Scan for the cell matching the given text and deliver its (x, y) coordinate at center. 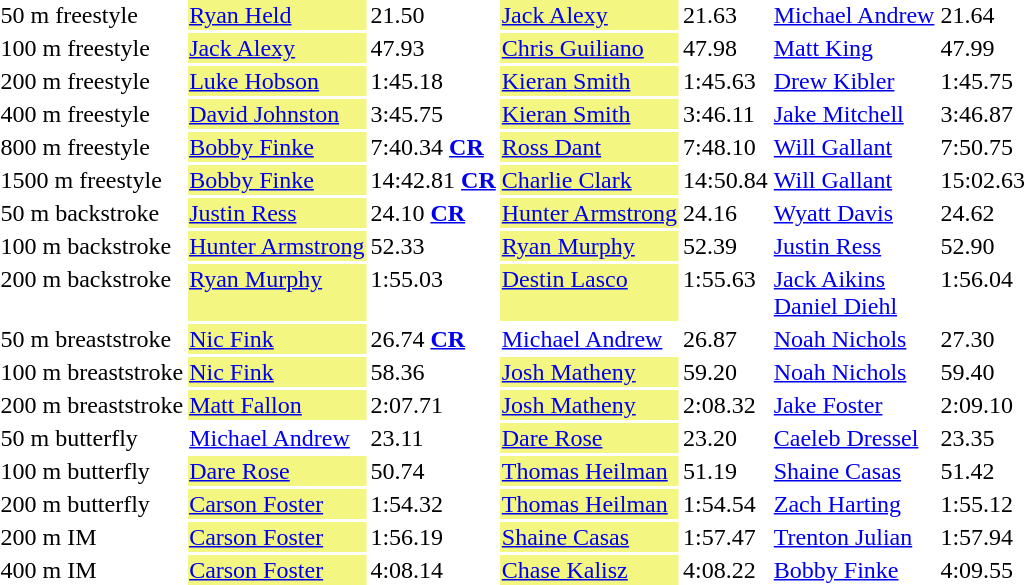
24.16 (726, 213)
51.19 (726, 471)
1:54.54 (726, 504)
52.33 (433, 246)
Matt King (854, 48)
Luke Hobson (277, 81)
Jake Mitchell (854, 114)
7:48.10 (726, 147)
26.87 (726, 339)
1:55.03 (433, 292)
Chase Kalisz (589, 570)
14:50.84 (726, 180)
58.36 (433, 372)
47.93 (433, 48)
David Johnston (277, 114)
Destin Lasco (589, 292)
Charlie Clark (589, 180)
Trenton Julian (854, 537)
1:56.19 (433, 537)
1:45.18 (433, 81)
52.39 (726, 246)
26.74 CR (433, 339)
23.11 (433, 438)
50.74 (433, 471)
21.63 (726, 15)
1:54.32 (433, 504)
4:08.14 (433, 570)
23.20 (726, 438)
Chris Guiliano (589, 48)
1:57.47 (726, 537)
4:08.22 (726, 570)
1:55.63 (726, 292)
2:08.32 (726, 405)
3:46.11 (726, 114)
Matt Fallon (277, 405)
2:07.71 (433, 405)
3:45.75 (433, 114)
Ryan Held (277, 15)
Wyatt Davis (854, 213)
Jake Foster (854, 405)
59.20 (726, 372)
Jack Aikins Daniel Diehl (854, 292)
47.98 (726, 48)
Drew Kibler (854, 81)
7:40.34 CR (433, 147)
1:45.63 (726, 81)
21.50 (433, 15)
24.10 CR (433, 213)
Caeleb Dressel (854, 438)
14:42.81 CR (433, 180)
Ross Dant (589, 147)
Zach Harting (854, 504)
